Pinpoint the cell where the given text exists, returning its [x, y] midpoint coordinate. 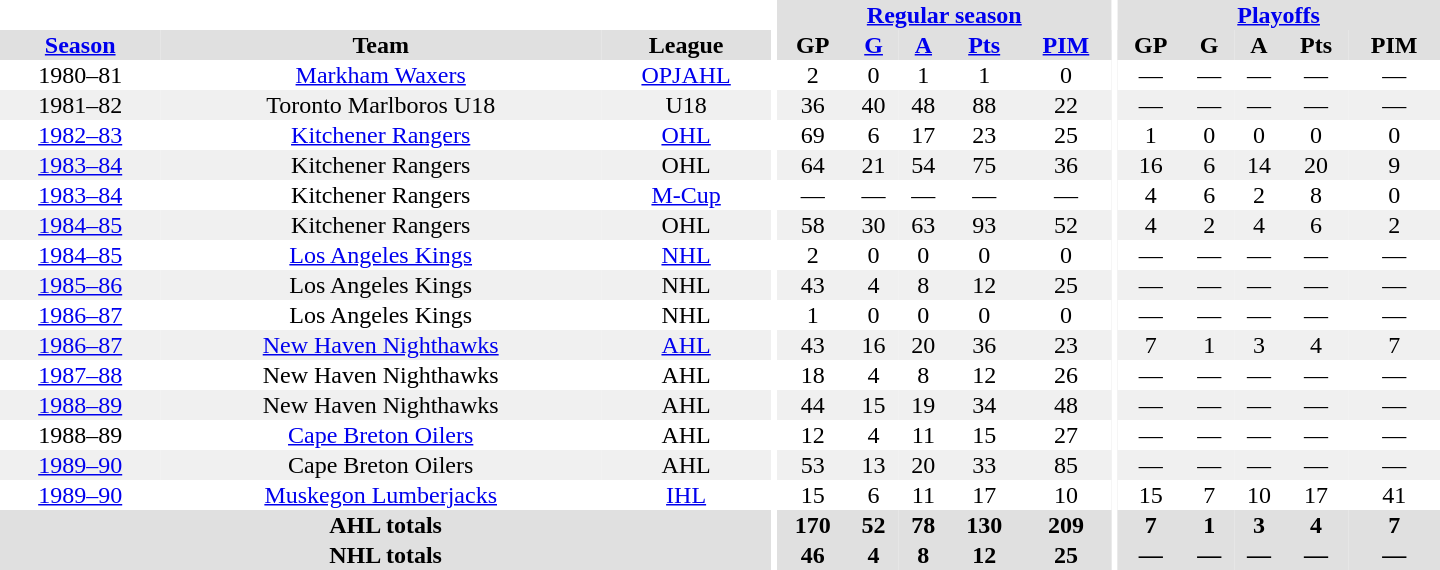
1981–82 [80, 105]
Playoffs [1278, 15]
1982–83 [80, 135]
75 [984, 165]
63 [923, 225]
88 [984, 105]
26 [1066, 375]
22 [1066, 105]
9 [1394, 165]
40 [874, 105]
IHL [686, 495]
53 [813, 465]
130 [984, 525]
NHL totals [386, 555]
League [686, 45]
1985–86 [80, 285]
Toronto Marlboros U18 [380, 105]
33 [984, 465]
54 [923, 165]
19 [923, 405]
64 [813, 165]
Muskegon Lumberjacks [380, 495]
69 [813, 135]
U18 [686, 105]
170 [813, 525]
209 [1066, 525]
46 [813, 555]
30 [874, 225]
OPJAHL [686, 75]
27 [1066, 435]
93 [984, 225]
85 [1066, 465]
M-Cup [686, 195]
Regular season [944, 15]
1980–81 [80, 75]
78 [923, 525]
14 [1259, 165]
Season [80, 45]
44 [813, 405]
34 [984, 405]
1987–88 [80, 375]
13 [874, 465]
58 [813, 225]
18 [813, 375]
Markham Waxers [380, 75]
AHL totals [386, 525]
41 [1394, 495]
21 [874, 165]
Team [380, 45]
